Output the [X, Y] coordinate of the center of the cell containing the given text.  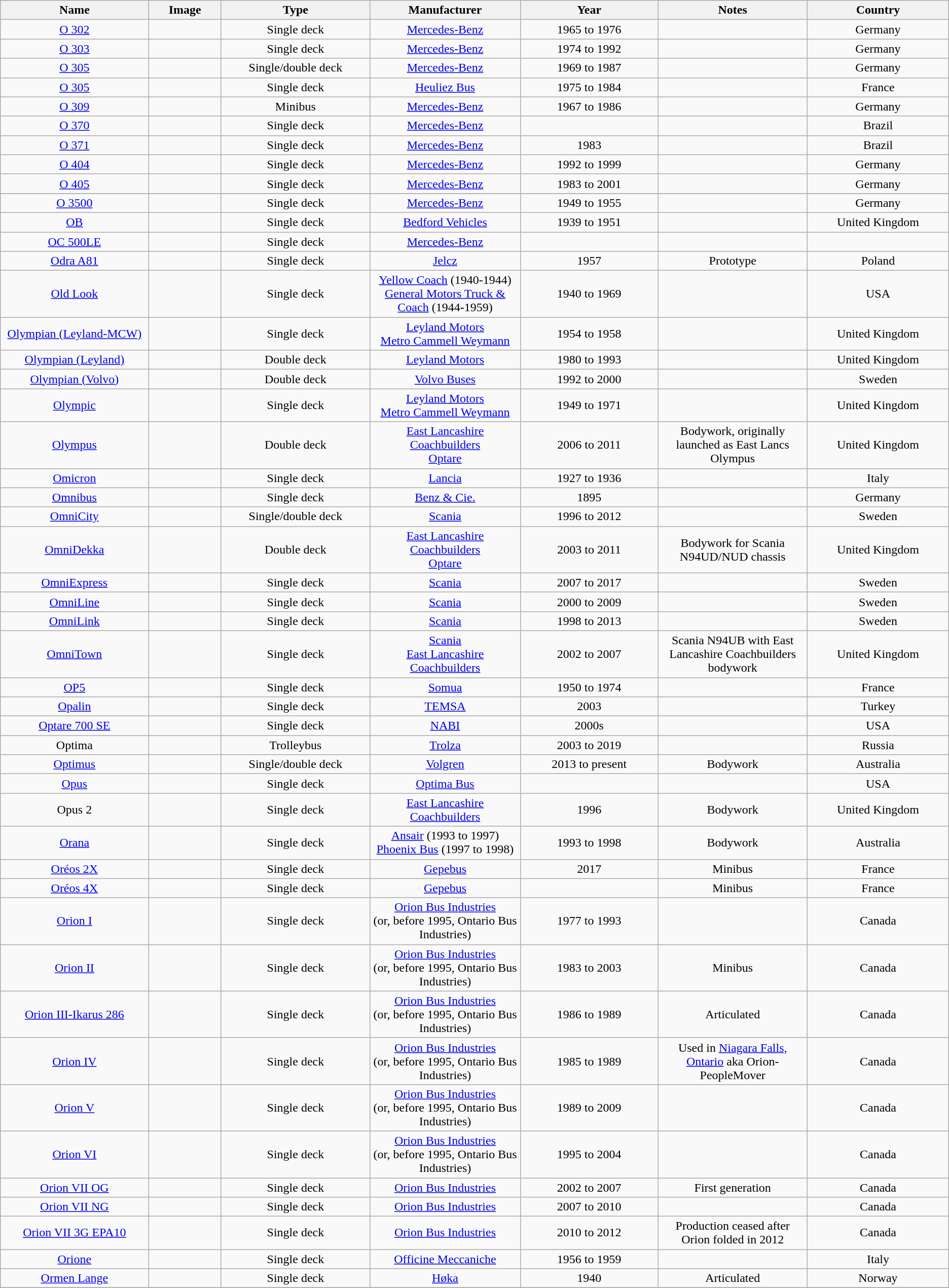
Orion VII 3G EPA10 [75, 1233]
Heuliez Bus [445, 87]
Image [185, 10]
Opus [75, 784]
Orion VI [75, 1154]
Optima [75, 745]
Poland [878, 261]
Country [878, 10]
Orion VII NG [75, 1207]
O 370 [75, 126]
1992 to 1999 [589, 164]
Norway [878, 1278]
Orion II [75, 968]
Bodywork, originally launched as East Lancs Olympus [733, 445]
1986 to 1989 [589, 1014]
Year [589, 10]
Jelcz [445, 261]
NABI [445, 726]
OmniDekka [75, 549]
1895 [589, 497]
Bodywork for Scania N94UD/NUD chassis [733, 549]
Lancia [445, 478]
1969 to 1987 [589, 68]
1995 to 2004 [589, 1154]
O 405 [75, 183]
1980 to 1993 [589, 360]
1954 to 1958 [589, 334]
1967 to 1986 [589, 106]
Orione [75, 1259]
Production ceased after Orion folded in 2012 [733, 1233]
Trolleybus [295, 745]
1993 to 1998 [589, 842]
Used in Niagara Falls, Ontario aka Orion-PeopleMover [733, 1061]
1940 [589, 1278]
1996 [589, 810]
O 309 [75, 106]
2003 [589, 707]
2000s [589, 726]
ScaniaEast Lancashire Coachbuilders [445, 654]
Leyland Motors [445, 360]
Orana [75, 842]
Turkey [878, 707]
Notes [733, 10]
Old Look [75, 294]
O 303 [75, 49]
Orion I [75, 921]
1983 to 2001 [589, 183]
Russia [878, 745]
1939 to 1951 [589, 222]
Optare 700 SE [75, 726]
Yellow Coach (1940-1944)General Motors Truck & Coach (1944-1959) [445, 294]
2007 to 2010 [589, 1207]
Volgren [445, 764]
Benz & Cie. [445, 497]
1940 to 1969 [589, 294]
Omnibus [75, 497]
Bedford Vehicles [445, 222]
2017 [589, 869]
East Lancashire Coachbuilders [445, 810]
OmniTown [75, 654]
Ansair (1993 to 1997)Phoenix Bus (1997 to 1998) [445, 842]
1985 to 1989 [589, 1061]
Optimus [75, 764]
Orion IV [75, 1061]
Optima Bus [445, 784]
OmniCity [75, 517]
O 302 [75, 29]
1992 to 2000 [589, 379]
Prototype [733, 261]
2003 to 2019 [589, 745]
O 404 [75, 164]
1983 [589, 145]
Olympian (Leyland) [75, 360]
First generation [733, 1188]
Olympic [75, 406]
Manufacturer [445, 10]
2000 to 2009 [589, 602]
1983 to 2003 [589, 968]
2006 to 2011 [589, 445]
Volvo Buses [445, 379]
Type [295, 10]
OmniLine [75, 602]
OP5 [75, 687]
Orion V [75, 1108]
Opalin [75, 707]
O 371 [75, 145]
1989 to 2009 [589, 1108]
1956 to 1959 [589, 1259]
1974 to 1992 [589, 49]
1950 to 1974 [589, 687]
Olympian (Leyland-MCW) [75, 334]
OB [75, 222]
Scania N94UB with East Lancashire Coachbuilders bodywork [733, 654]
1927 to 1936 [589, 478]
1965 to 1976 [589, 29]
Olympus [75, 445]
Oréos 4X [75, 888]
1975 to 1984 [589, 87]
Orion VII OG [75, 1188]
2007 to 2017 [589, 582]
Olympian (Volvo) [75, 379]
Ormen Lange [75, 1278]
TEMSA [445, 707]
Opus 2 [75, 810]
2003 to 2011 [589, 549]
Trolza [445, 745]
Odra A81 [75, 261]
Orion III-Ikarus 286 [75, 1014]
Officine Meccaniche [445, 1259]
OmniExpress [75, 582]
Name [75, 10]
Oréos 2X [75, 869]
1949 to 1971 [589, 406]
Høka [445, 1278]
O 3500 [75, 203]
1957 [589, 261]
Somua [445, 687]
1949 to 1955 [589, 203]
Omicron [75, 478]
1996 to 2012 [589, 517]
2013 to present [589, 764]
OmniLink [75, 621]
1977 to 1993 [589, 921]
OC 500LE [75, 242]
1998 to 2013 [589, 621]
2010 to 2012 [589, 1233]
